From the cell containing the given text, extract its center point as (X, Y) coordinate. 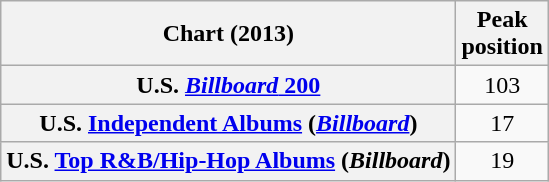
Chart (2013) (228, 34)
U.S. Independent Albums (Billboard) (228, 123)
Peakposition (502, 34)
19 (502, 161)
U.S. Billboard 200 (228, 85)
103 (502, 85)
17 (502, 123)
U.S. Top R&B/Hip-Hop Albums (Billboard) (228, 161)
